From the cell containing the given text, extract its center point as [x, y] coordinate. 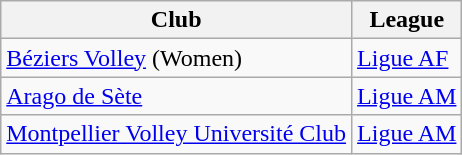
Béziers Volley (Women) [176, 58]
League [407, 20]
Ligue AF [407, 58]
Club [176, 20]
Montpellier Volley Université Club [176, 134]
Arago de Sète [176, 96]
